Capture the cell that displays the provided text and extract its [x, y] central coordinate. 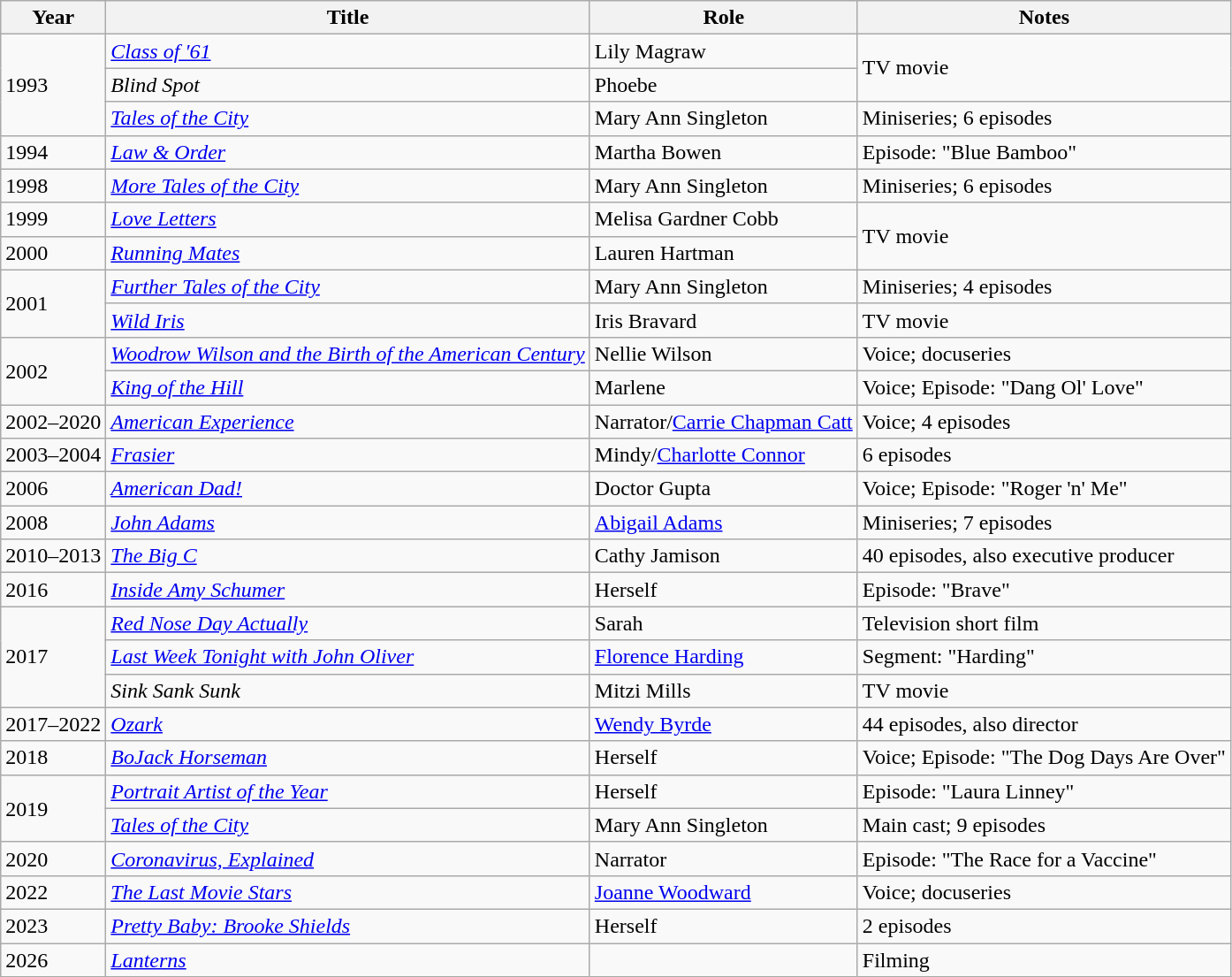
Florence Harding [723, 657]
Red Nose Day Actually [348, 623]
Love Letters [348, 219]
Notes [1044, 18]
Coronavirus, Explained [348, 859]
1999 [53, 219]
Running Mates [348, 253]
2001 [53, 303]
1994 [53, 152]
Blind Spot [348, 85]
44 episodes, also director [1044, 724]
Doctor Gupta [723, 489]
Further Tales of the City [348, 286]
2020 [53, 859]
John Adams [348, 523]
King of the Hill [348, 387]
American Dad! [348, 489]
Voice; 4 episodes [1044, 422]
Episode: "The Race for a Vaccine" [1044, 859]
Sink Sank Sunk [348, 691]
More Tales of the City [348, 186]
Episode: "Brave" [1044, 590]
Title [348, 18]
Miniseries; 4 episodes [1044, 286]
American Experience [348, 422]
Voice; Episode: "Dang Ol' Love" [1044, 387]
Mindy/Charlotte Connor [723, 455]
Sarah [723, 623]
Episode: "Blue Bamboo" [1044, 152]
Last Week Tonight with John Oliver [348, 657]
1998 [53, 186]
Lily Magraw [723, 51]
Episode: "Laura Linney" [1044, 791]
Melisa Gardner Cobb [723, 219]
2017 [53, 657]
BoJack Horseman [348, 758]
Miniseries; 7 episodes [1044, 523]
Mitzi Mills [723, 691]
6 episodes [1044, 455]
2003–2004 [53, 455]
2026 [53, 959]
Ozark [348, 724]
2010–2013 [53, 556]
Iris Bravard [723, 320]
Main cast; 9 episodes [1044, 825]
2023 [53, 926]
Filming [1044, 959]
Wild Iris [348, 320]
2018 [53, 758]
Inside Amy Schumer [348, 590]
Portrait Artist of the Year [348, 791]
Frasier [348, 455]
Voice; Episode: "Roger 'n' Me" [1044, 489]
2019 [53, 808]
Cathy Jamison [723, 556]
2008 [53, 523]
Phoebe [723, 85]
Narrator [723, 859]
Wendy Byrde [723, 724]
2 episodes [1044, 926]
Lauren Hartman [723, 253]
2000 [53, 253]
2006 [53, 489]
Year [53, 18]
2016 [53, 590]
Voice; Episode: "The Dog Days Are Over" [1044, 758]
2022 [53, 892]
40 episodes, also executive producer [1044, 556]
Lanterns [348, 959]
Television short film [1044, 623]
Class of '61 [348, 51]
Segment: "Harding" [1044, 657]
Law & Order [348, 152]
Abigail Adams [723, 523]
Joanne Woodward [723, 892]
Woodrow Wilson and the Birth of the American Century [348, 354]
Nellie Wilson [723, 354]
Marlene [723, 387]
Role [723, 18]
2002–2020 [53, 422]
2002 [53, 370]
The Last Movie Stars [348, 892]
2017–2022 [53, 724]
Narrator/Carrie Chapman Catt [723, 422]
Martha Bowen [723, 152]
1993 [53, 85]
The Big C [348, 556]
Pretty Baby: Brooke Shields [348, 926]
